Return [x, y] of the center of cell containing provided text 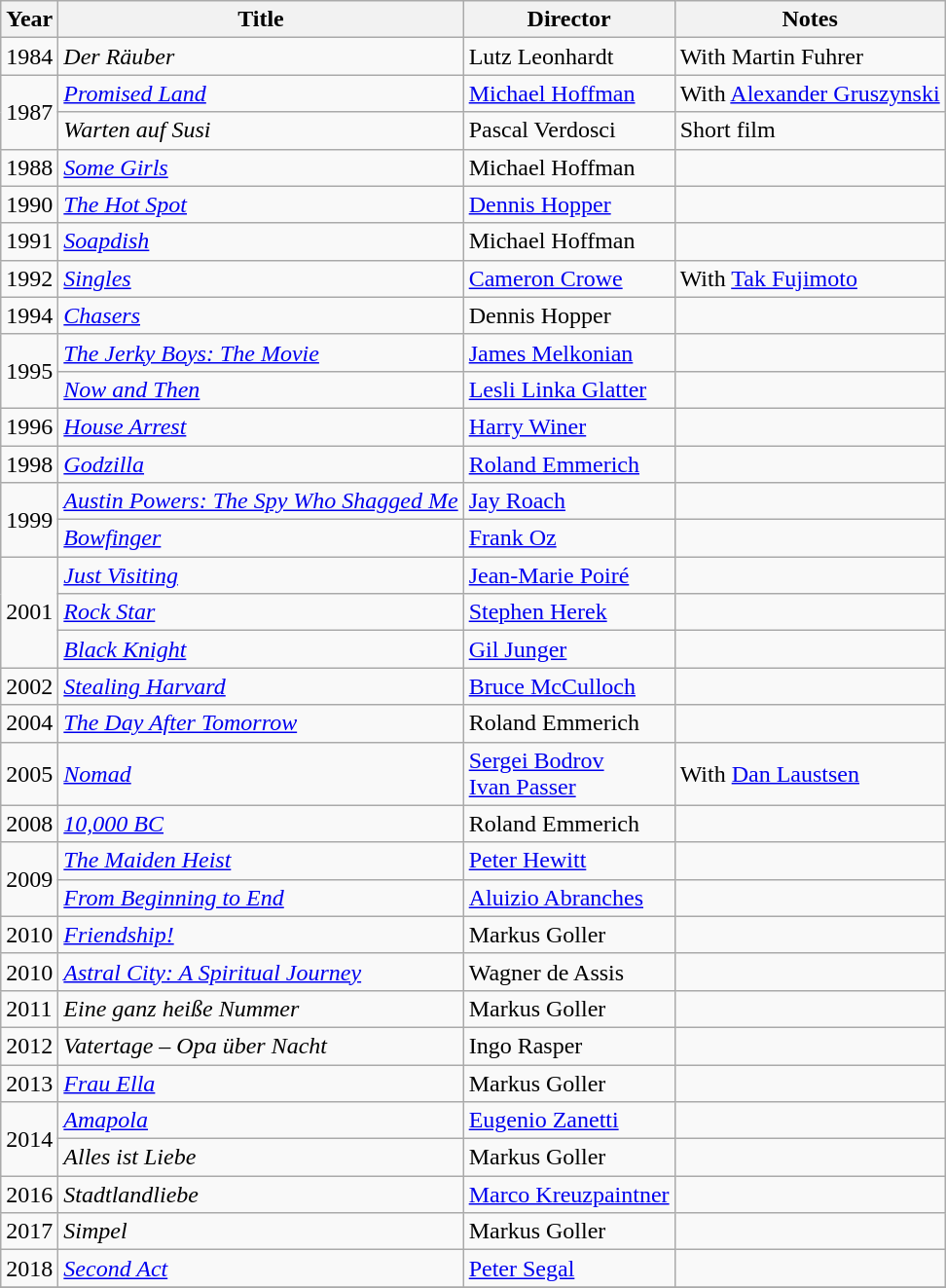
Alles ist Liebe [261, 1158]
Friendship! [261, 935]
Der Räuber [261, 56]
Nomad [261, 773]
With Alexander Gruszynski [810, 93]
Vatertage – Opa über Nacht [261, 1046]
Director [568, 19]
Austin Powers: The Spy Who Shagged Me [261, 501]
The Jerky Boys: The Movie [261, 352]
Peter Segal [568, 1269]
Some Girls [261, 167]
10,000 BC [261, 824]
Eugenio Zanetti [568, 1121]
From Beginning to End [261, 898]
The Day After Tomorrow [261, 723]
1984 [29, 56]
2008 [29, 824]
Jay Roach [568, 501]
Lesli Linka Glatter [568, 389]
Black Knight [261, 649]
With Tak Fujimoto [810, 278]
The Hot Spot [261, 204]
2001 [29, 612]
Stadtlandliebe [261, 1195]
Just Visiting [261, 575]
Peter Hewitt [568, 861]
Notes [810, 19]
Singles [261, 278]
2012 [29, 1046]
The Maiden Heist [261, 861]
House Arrest [261, 426]
Aluizio Abranches [568, 898]
Bowfinger [261, 538]
2011 [29, 1009]
2005 [29, 773]
1992 [29, 278]
1988 [29, 167]
Warten auf Susi [261, 130]
2018 [29, 1269]
Bruce McCulloch [568, 686]
Soapdish [261, 241]
Promised Land [261, 93]
Jean-Marie Poiré [568, 575]
Harry Winer [568, 426]
Astral City: A Spiritual Journey [261, 972]
Stealing Harvard [261, 686]
Eine ganz heiße Nummer [261, 1009]
Pascal Verdosci [568, 130]
1994 [29, 315]
Frau Ella [261, 1084]
2014 [29, 1139]
Marco Kreuzpaintner [568, 1195]
1987 [29, 112]
Amapola [261, 1121]
2004 [29, 723]
1990 [29, 204]
Chasers [261, 315]
Now and Then [261, 389]
Stephen Herek [568, 612]
Gil Junger [568, 649]
Godzilla [261, 464]
Frank Oz [568, 538]
Simpel [261, 1232]
With Martin Fuhrer [810, 56]
Ingo Rasper [568, 1046]
Title [261, 19]
1999 [29, 520]
Sergei BodrovIvan Passer [568, 773]
James Melkonian [568, 352]
2017 [29, 1232]
Short film [810, 130]
2009 [29, 879]
2016 [29, 1195]
2013 [29, 1084]
Rock Star [261, 612]
Lutz Leonhardt [568, 56]
Second Act [261, 1269]
With Dan Laustsen [810, 773]
Wagner de Assis [568, 972]
1996 [29, 426]
1995 [29, 371]
1991 [29, 241]
Year [29, 19]
1998 [29, 464]
Cameron Crowe [568, 278]
2002 [29, 686]
